From the cell containing the given text, extract its center point as [X, Y] coordinate. 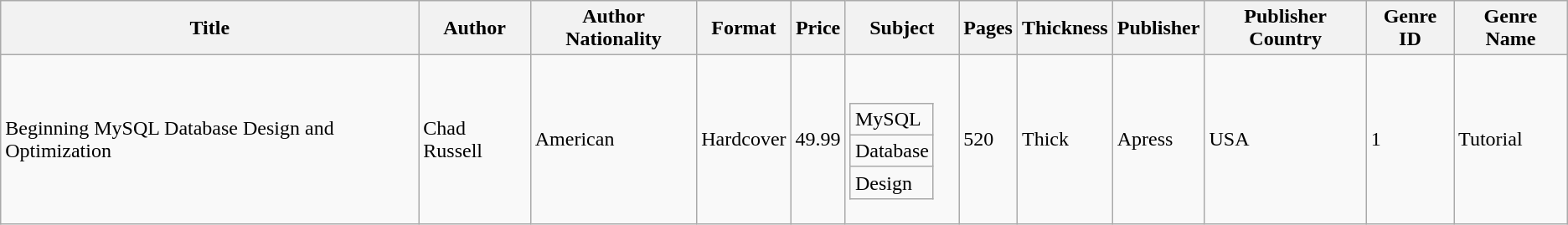
Hardcover [744, 140]
Design [891, 182]
Publisher [1158, 28]
Chad Russell [474, 140]
Author [474, 28]
Subject [902, 28]
Title [209, 28]
Thick [1065, 140]
MySQL Database Design [902, 140]
Author Nationality [613, 28]
Apress [1158, 140]
USA [1285, 140]
520 [988, 140]
Genre ID [1410, 28]
Beginning MySQL Database Design and Optimization [209, 140]
49.99 [818, 140]
MySQL [891, 119]
Pages [988, 28]
Database [891, 151]
American [613, 140]
1 [1410, 140]
Publisher Country [1285, 28]
Price [818, 28]
Tutorial [1511, 140]
Genre Name [1511, 28]
Thickness [1065, 28]
Format [744, 28]
